Provide the [x, y] coordinate of the cell's center where the given text is located.  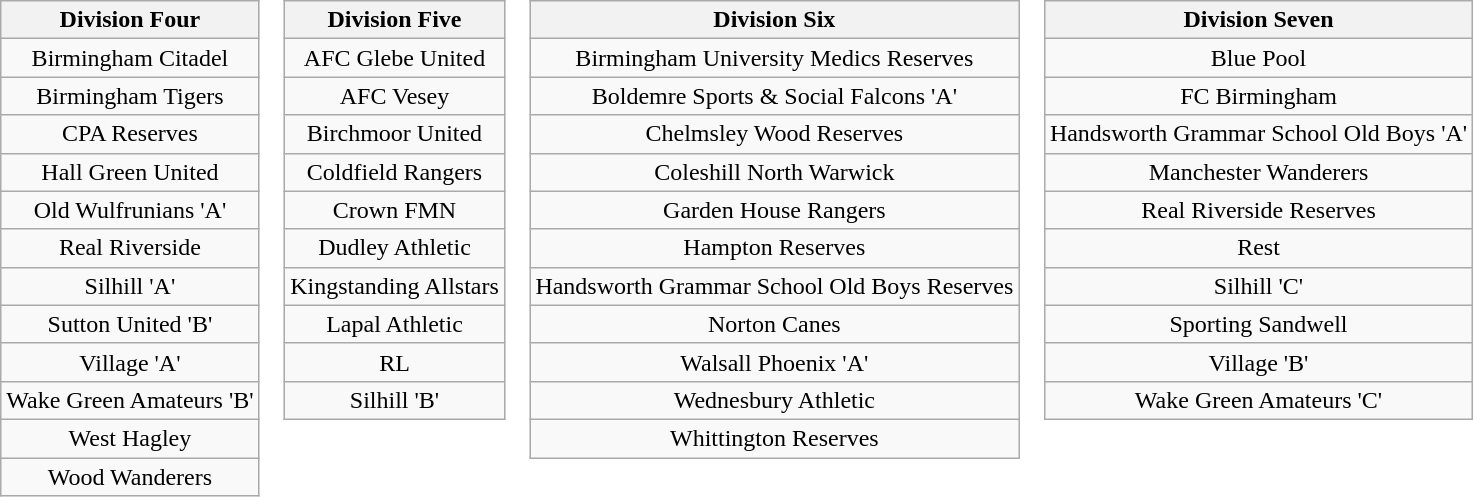
West Hagley [130, 438]
Coldfield Rangers [395, 172]
Division Four [130, 20]
Birmingham University Medics Reserves [774, 58]
Sutton United 'B' [130, 324]
Old Wulfrunians 'A' [130, 210]
Silhill 'C' [1258, 286]
Silhill 'B' [395, 400]
Village 'B' [1258, 362]
AFC Vesey [395, 96]
Dudley Athletic [395, 248]
Wake Green Amateurs 'C' [1258, 400]
Wood Wanderers [130, 477]
AFC Glebe United [395, 58]
RL [395, 362]
FC Birmingham [1258, 96]
Real Riverside Reserves [1258, 210]
Village 'A' [130, 362]
Real Riverside [130, 248]
Norton Canes [774, 324]
Hall Green United [130, 172]
Handsworth Grammar School Old Boys Reserves [774, 286]
Boldemre Sports & Social Falcons 'A' [774, 96]
Wake Green Amateurs 'B' [130, 400]
Coleshill North Warwick [774, 172]
Garden House Rangers [774, 210]
Division Five [395, 20]
Kingstanding Allstars [395, 286]
Crown FMN [395, 210]
Silhill 'A' [130, 286]
Rest [1258, 248]
Wednesbury Athletic [774, 400]
Lapal Athletic [395, 324]
CPA Reserves [130, 134]
Manchester Wanderers [1258, 172]
Blue Pool [1258, 58]
Sporting Sandwell [1258, 324]
Birchmoor United [395, 134]
Whittington Reserves [774, 438]
Hampton Reserves [774, 248]
Division Six [774, 20]
Chelmsley Wood Reserves [774, 134]
Birmingham Citadel [130, 58]
Handsworth Grammar School Old Boys 'A' [1258, 134]
Walsall Phoenix 'A' [774, 362]
Division Seven [1258, 20]
Birmingham Tigers [130, 96]
